Extract the [x, y] coordinate from the center of the cell holding the provided text.  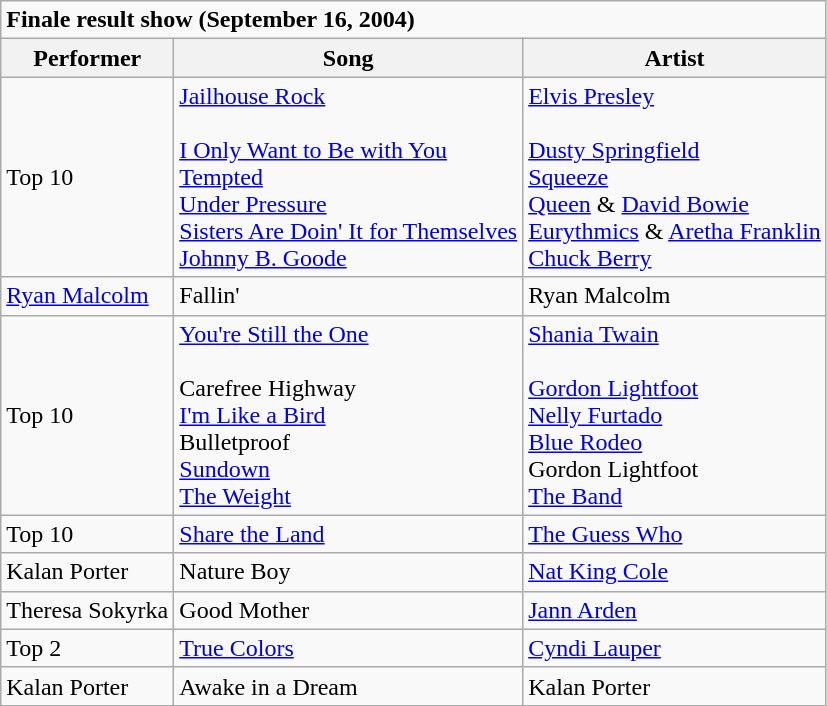
Cyndi Lauper [675, 648]
Elvis PresleyDusty Springfield Squeeze Queen & David Bowie Eurythmics & Aretha Franklin Chuck Berry [675, 177]
Artist [675, 58]
Jailhouse RockI Only Want to Be with You Tempted Under Pressure Sisters Are Doin' It for Themselves Johnny B. Goode [348, 177]
Finale result show (September 16, 2004) [414, 20]
The Guess Who [675, 534]
Jann Arden [675, 610]
Song [348, 58]
Awake in a Dream [348, 686]
Good Mother [348, 610]
Performer [88, 58]
Share the Land [348, 534]
Nature Boy [348, 572]
Top 2 [88, 648]
Shania TwainGordon Lightfoot Nelly Furtado Blue Rodeo Gordon Lightfoot The Band [675, 415]
Nat King Cole [675, 572]
You're Still the OneCarefree Highway I'm Like a Bird Bulletproof Sundown The Weight [348, 415]
Fallin' [348, 296]
True Colors [348, 648]
Theresa Sokyrka [88, 610]
